Detect which cell encompasses the target text, then output its [x, y] center coordinate. 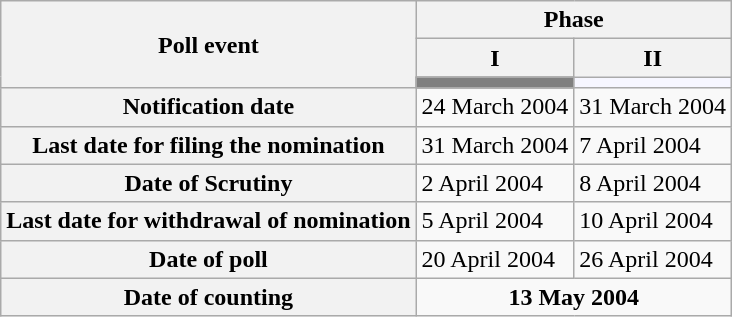
13 May 2004 [574, 297]
Notification date [208, 107]
Last date for filing the nomination [208, 145]
10 April 2004 [653, 221]
20 April 2004 [495, 259]
26 April 2004 [653, 259]
24 March 2004 [495, 107]
Date of counting [208, 297]
I [495, 58]
2 April 2004 [495, 183]
8 April 2004 [653, 183]
5 April 2004 [495, 221]
Date of poll [208, 259]
Poll event [208, 44]
II [653, 58]
Phase [574, 20]
7 April 2004 [653, 145]
Date of Scrutiny [208, 183]
Last date for withdrawal of nomination [208, 221]
